Return the [x, y] coordinate for the center point of the cell that contains the specified text.  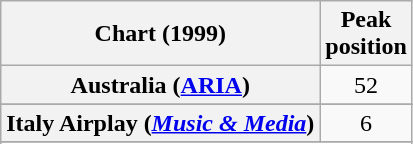
Italy Airplay (Music & Media) [160, 123]
Peakposition [366, 34]
Chart (1999) [160, 34]
52 [366, 85]
Australia (ARIA) [160, 85]
6 [366, 123]
